Determine the (x, y) coordinate at the center of the cell enclosing the given text.  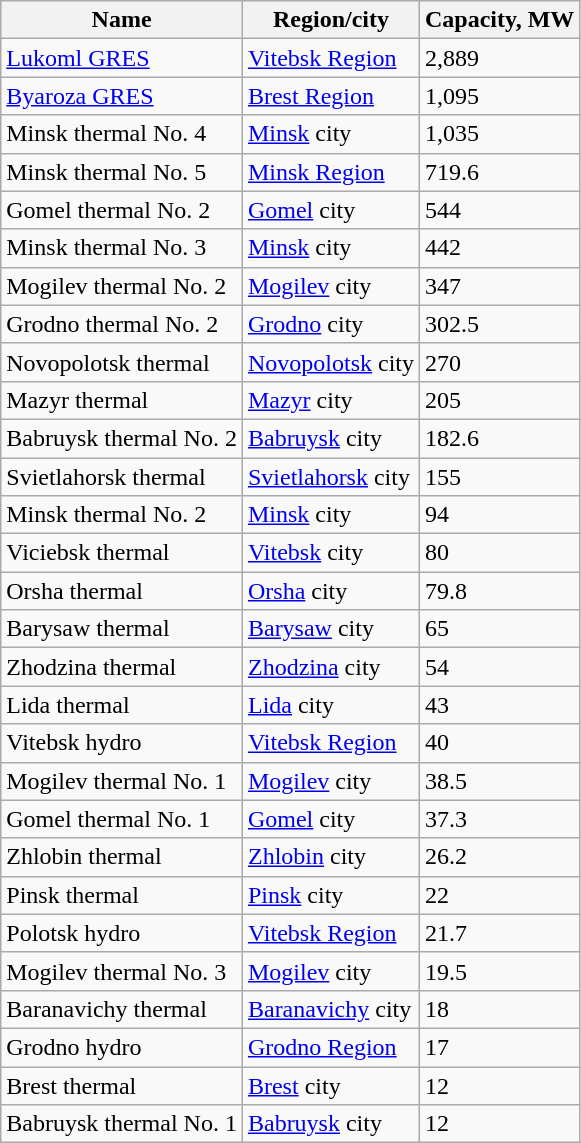
80 (500, 553)
Baranavichy city (330, 1009)
Polotsk hydro (122, 933)
205 (500, 400)
Mogilev thermal No. 2 (122, 286)
544 (500, 210)
43 (500, 705)
26.2 (500, 857)
Brest Region (330, 96)
Grodno city (330, 324)
Minsk Region (330, 172)
Gomel thermal No. 2 (122, 210)
Baranavichy thermal (122, 1009)
155 (500, 477)
Babruysk thermal No. 1 (122, 1124)
22 (500, 895)
17 (500, 1047)
270 (500, 362)
Vitebsk hydro (122, 743)
79.8 (500, 591)
19.5 (500, 971)
Minsk thermal No. 4 (122, 134)
182.6 (500, 438)
442 (500, 248)
Orsha city (330, 591)
Pinsk city (330, 895)
Minsk thermal No. 2 (122, 515)
Capacity, MW (500, 20)
Barysaw thermal (122, 629)
Orsha thermal (122, 591)
Minsk thermal No. 5 (122, 172)
Viciebsk thermal (122, 553)
Barysaw city (330, 629)
Mogilev thermal No. 3 (122, 971)
Pinsk thermal (122, 895)
Mogilev thermal No. 1 (122, 781)
40 (500, 743)
Novopolotsk city (330, 362)
Gomel thermal No. 1 (122, 819)
21.7 (500, 933)
65 (500, 629)
Lida city (330, 705)
Babruysk thermal No. 2 (122, 438)
1,095 (500, 96)
Grodno thermal No. 2 (122, 324)
Mazyr thermal (122, 400)
Novopolotsk thermal (122, 362)
Brest thermal (122, 1085)
Lida thermal (122, 705)
Vitebsk city (330, 553)
54 (500, 667)
Zhlobin thermal (122, 857)
347 (500, 286)
Mazyr city (330, 400)
Region/city (330, 20)
719.6 (500, 172)
Byaroza GRES (122, 96)
Name (122, 20)
Brest city (330, 1085)
94 (500, 515)
37.3 (500, 819)
Zhodzina city (330, 667)
Grodno hydro (122, 1047)
302.5 (500, 324)
1,035 (500, 134)
18 (500, 1009)
2,889 (500, 58)
Lukoml GRES (122, 58)
Svietlahorsk thermal (122, 477)
38.5 (500, 781)
Zhlobin city (330, 857)
Zhodzina thermal (122, 667)
Grodno Region (330, 1047)
Minsk thermal No. 3 (122, 248)
Svietlahorsk city (330, 477)
